Capture the cell that displays the provided text and extract its [x, y] central coordinate. 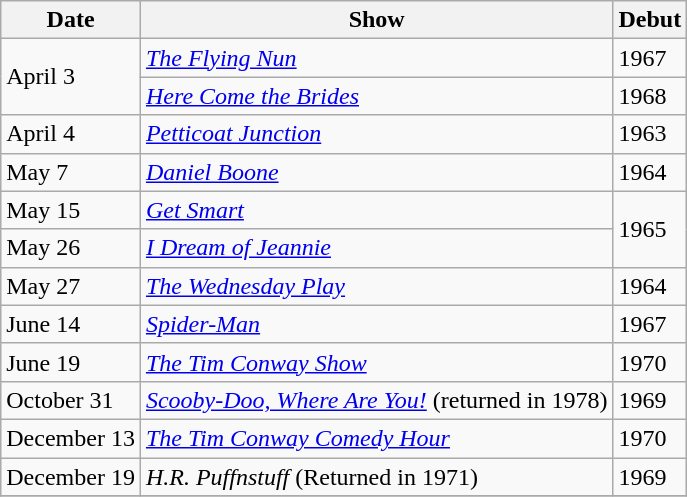
1963 [650, 134]
April 3 [71, 77]
The Flying Nun [376, 58]
May 15 [71, 210]
Show [376, 20]
December 13 [71, 438]
June 19 [71, 362]
May 27 [71, 286]
October 31 [71, 400]
Scooby-Doo, Where Are You! (returned in 1978) [376, 400]
May 26 [71, 248]
Spider-Man [376, 324]
1968 [650, 96]
Debut [650, 20]
Date [71, 20]
Petticoat Junction [376, 134]
June 14 [71, 324]
The Tim Conway Show [376, 362]
Here Come the Brides [376, 96]
The Tim Conway Comedy Hour [376, 438]
Get Smart [376, 210]
H.R. Puffnstuff (Returned in 1971) [376, 477]
Daniel Boone [376, 172]
I Dream of Jeannie [376, 248]
April 4 [71, 134]
May 7 [71, 172]
1965 [650, 229]
The Wednesday Play [376, 286]
December 19 [71, 477]
